Capture the cell that displays the provided text and extract its (x, y) central coordinate. 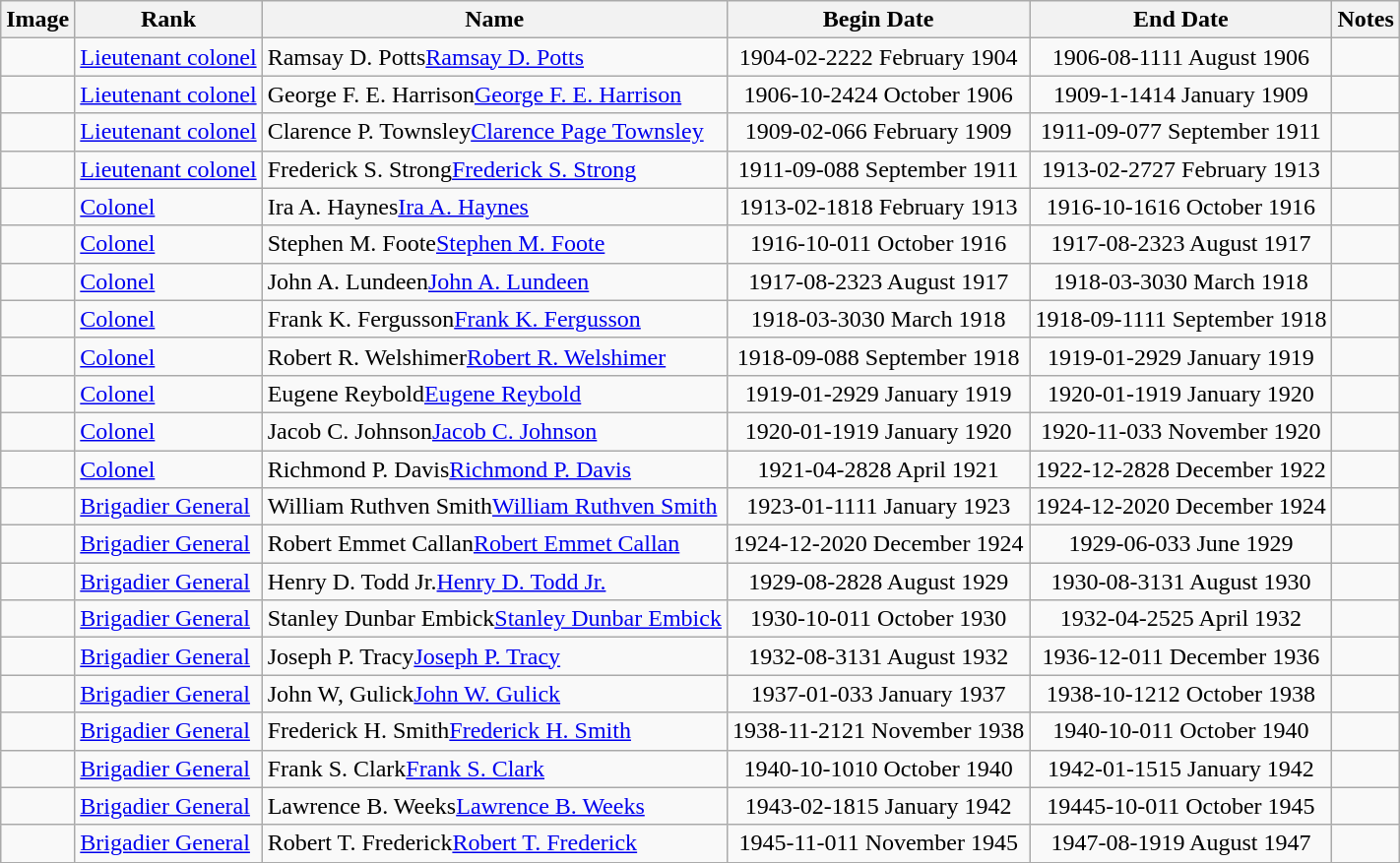
End Date (1181, 20)
John W, GulickJohn W. Gulick (494, 694)
1929-08-2828 August 1929 (878, 582)
1937-01-033 January 1937 (878, 694)
1922-12-2828 December 1922 (1181, 469)
1932-08-3131 August 1932 (878, 656)
1906-10-2424 October 1906 (878, 94)
1923-01-1111 January 1923 (878, 507)
Henry D. Todd Jr.Henry D. Todd Jr. (494, 582)
1932-04-2525 April 1932 (1181, 619)
1916-10-011 October 1916 (878, 244)
Lawrence B. WeeksLawrence B. Weeks (494, 806)
1909-02-066 February 1909 (878, 132)
Frederick H. SmithFrederick H. Smith (494, 731)
Image (37, 20)
1909-1-1414 January 1909 (1181, 94)
Begin Date (878, 20)
1936-12-011 December 1936 (1181, 656)
Robert Emmet CallanRobert Emmet Callan (494, 544)
Frederick S. StrongFrederick S. Strong (494, 169)
1918-09-088 September 1918 (878, 356)
1943-02-1815 January 1942 (878, 806)
1942-01-1515 January 1942 (1181, 769)
Joseph P. TracyJoseph P. Tracy (494, 656)
Name (494, 20)
Ira A. HaynesIra A. Haynes (494, 207)
John A. LundeenJohn A. Lundeen (494, 281)
19445-10-011 October 1945 (1181, 806)
Frank K. FergussonFrank K. Fergusson (494, 319)
1947-08-1919 August 1947 (1181, 843)
Jacob C. JohnsonJacob C. Johnson (494, 431)
1938-11-2121 November 1938 (878, 731)
1930-10-011 October 1930 (878, 619)
Frank S. ClarkFrank S. Clark (494, 769)
1916-10-1616 October 1916 (1181, 207)
1945-11-011 November 1945 (878, 843)
Rank (168, 20)
1913-02-1818 February 1913 (878, 207)
Stanley Dunbar EmbickStanley Dunbar Embick (494, 619)
William Ruthven SmithWilliam Ruthven Smith (494, 507)
1911-09-077 September 1911 (1181, 132)
1929-06-033 June 1929 (1181, 544)
Ramsay D. PottsRamsay D. Potts (494, 57)
1938-10-1212 October 1938 (1181, 694)
1940-10-1010 October 1940 (878, 769)
Richmond P. DavisRichmond P. Davis (494, 469)
1930-08-3131 August 1930 (1181, 582)
Stephen M. FooteStephen M. Foote (494, 244)
1906-08-1111 August 1906 (1181, 57)
George F. E. HarrisonGeorge F. E. Harrison (494, 94)
Notes (1366, 20)
Robert R. WelshimerRobert R. Welshimer (494, 356)
1913-02-2727 February 1913 (1181, 169)
Clarence P. TownsleyClarence Page Townsley (494, 132)
1940-10-011 October 1940 (1181, 731)
Robert T. FrederickRobert T. Frederick (494, 843)
Eugene ReyboldEugene Reybold (494, 394)
1904-02-2222 February 1904 (878, 57)
1921-04-2828 April 1921 (878, 469)
1920-11-033 November 1920 (1181, 431)
1911-09-088 September 1911 (878, 169)
1918-09-1111 September 1918 (1181, 319)
